Scan for the cell matching the given text and deliver its [x, y] coordinate at center. 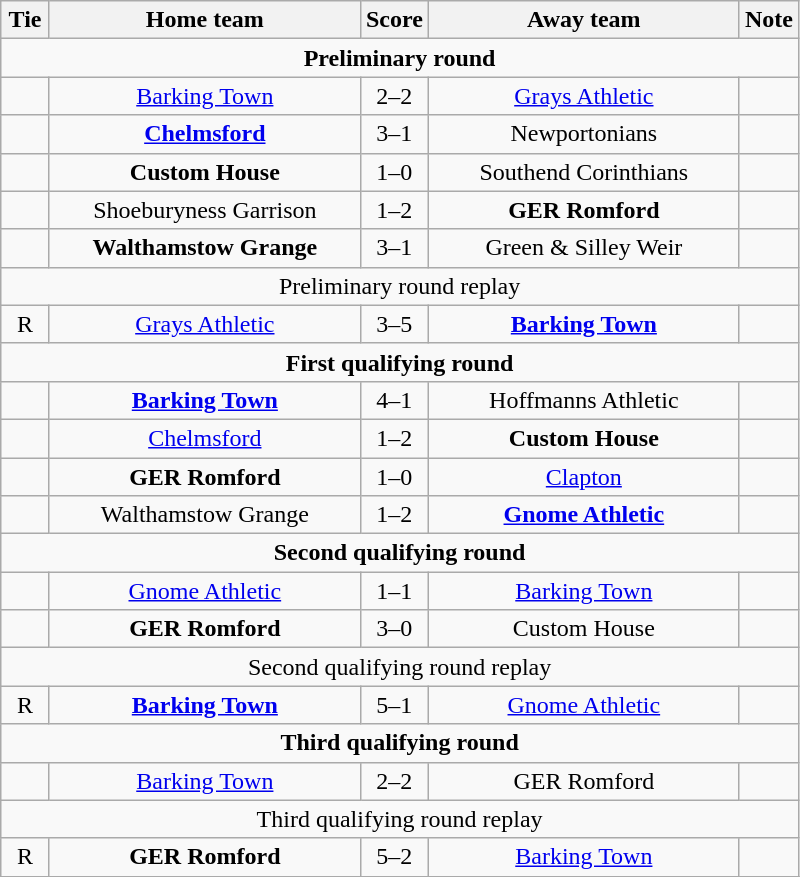
5–2 [394, 857]
Green & Silley Weir [584, 248]
Preliminary round [400, 58]
Newportonians [584, 134]
Home team [204, 20]
3–5 [394, 324]
Third qualifying round replay [400, 819]
Second qualifying round replay [400, 667]
Clapton [584, 477]
Second qualifying round [400, 553]
Note [768, 20]
Third qualifying round [400, 743]
Preliminary round replay [400, 286]
Score [394, 20]
Shoeburyness Garrison [204, 210]
Away team [584, 20]
Tie [26, 20]
3–0 [394, 629]
First qualifying round [400, 362]
5–1 [394, 705]
4–1 [394, 400]
Hoffmanns Athletic [584, 400]
Southend Corinthians [584, 172]
1–1 [394, 591]
